Output the (x, y) coordinate of the center of the cell containing the given text.  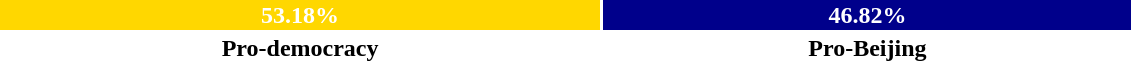
53.18% (300, 15)
46.82% (867, 15)
